Identify which cell holds the provided text, then report its [x, y] central coordinate. 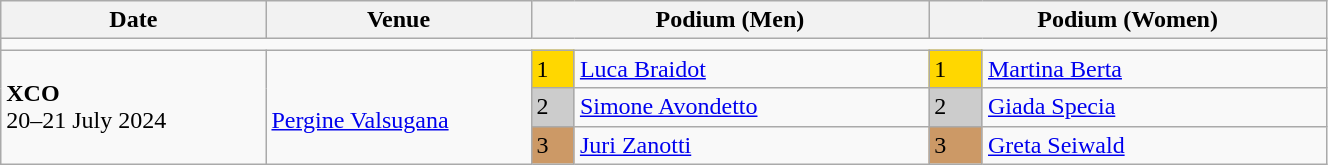
Simone Avondetto [751, 107]
Martina Berta [1154, 69]
Date [134, 20]
Podium (Women) [1128, 20]
Luca Braidot [751, 69]
Podium (Men) [730, 20]
Pergine Valsugana [398, 107]
Greta Seiwald [1154, 145]
XCO 20–21 July 2024 [134, 107]
Juri Zanotti [751, 145]
Giada Specia [1154, 107]
Venue [398, 20]
